Pinpoint the cell where the given text exists, returning its [x, y] midpoint coordinate. 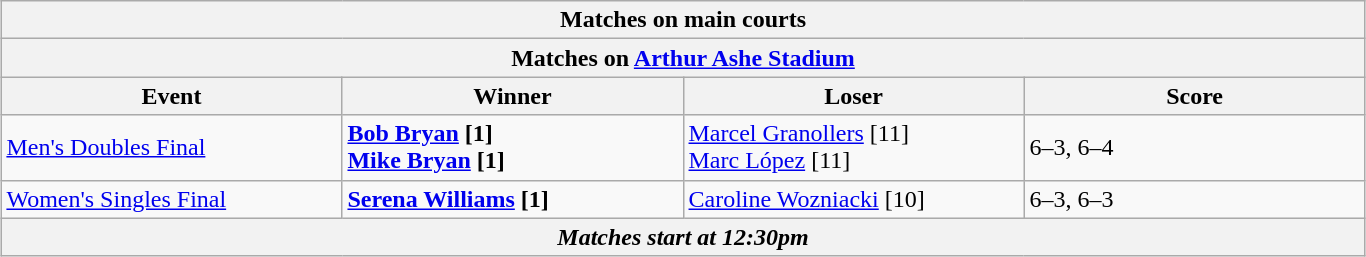
Marcel Granollers [11] Marc López [11] [854, 148]
6–3, 6–3 [1194, 199]
Event [172, 96]
Bob Bryan [1] Mike Bryan [1] [512, 148]
6–3, 6–4 [1194, 148]
Women's Singles Final [172, 199]
Men's Doubles Final [172, 148]
Caroline Wozniacki [10] [854, 199]
Score [1194, 96]
Matches on Arthur Ashe Stadium [683, 58]
Loser [854, 96]
Matches on main courts [683, 20]
Winner [512, 96]
Matches start at 12:30pm [683, 237]
Serena Williams [1] [512, 199]
